Return (X, Y) of the center of cell containing provided text 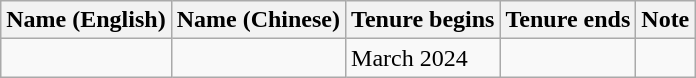
Tenure ends (568, 20)
March 2024 (423, 58)
Name (Chinese) (258, 20)
Note (666, 20)
Tenure begins (423, 20)
Name (English) (86, 20)
